Search for the cell housing the specified text and yield its (X, Y) center coordinate. 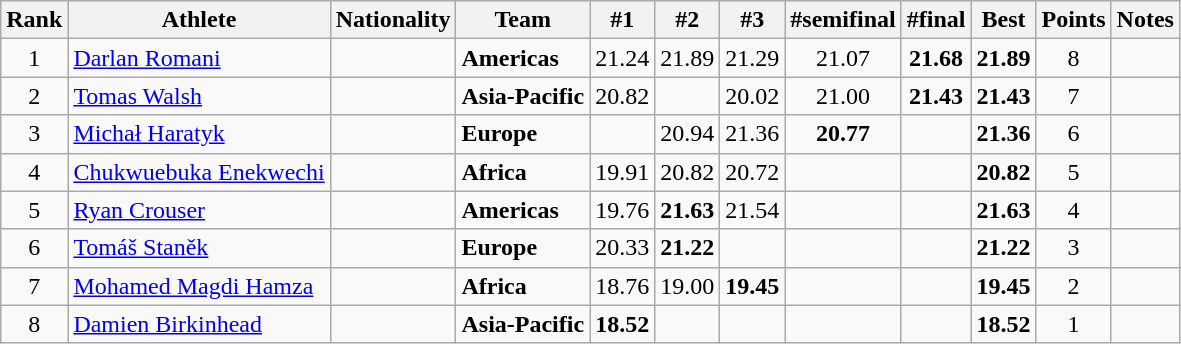
Tomáš Staněk (199, 248)
Tomas Walsh (199, 96)
Ryan Crouser (199, 210)
20.33 (622, 248)
#3 (752, 20)
20.02 (752, 96)
Darlan Romani (199, 58)
19.76 (622, 210)
20.72 (752, 172)
20.94 (688, 134)
21.24 (622, 58)
20.77 (843, 134)
Notes (1145, 20)
Michał Haratyk (199, 134)
#1 (622, 20)
Mohamed Magdi Hamza (199, 286)
Team (523, 20)
Chukwuebuka Enekwechi (199, 172)
Rank (34, 20)
21.54 (752, 210)
#2 (688, 20)
Damien Birkinhead (199, 324)
21.00 (843, 96)
#final (936, 20)
21.68 (936, 58)
#semifinal (843, 20)
Best (1004, 20)
21.07 (843, 58)
19.91 (622, 172)
Points (1074, 20)
Nationality (393, 20)
18.76 (622, 286)
19.00 (688, 286)
Athlete (199, 20)
21.29 (752, 58)
